Locate the cell with the specified text and output its (X, Y) center coordinate. 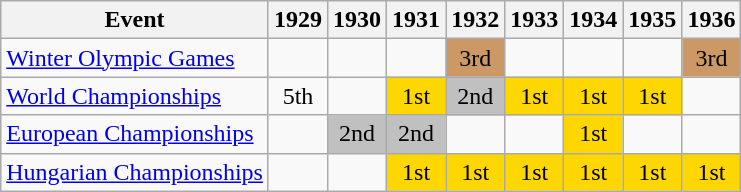
World Championships (135, 96)
1932 (476, 20)
Winter Olympic Games (135, 58)
1929 (298, 20)
European Championships (135, 134)
Event (135, 20)
5th (298, 96)
1935 (652, 20)
Hungarian Championships (135, 172)
1930 (358, 20)
1931 (416, 20)
1933 (534, 20)
1936 (712, 20)
1934 (594, 20)
